Capture the cell that displays the provided text and extract its [X, Y] central coordinate. 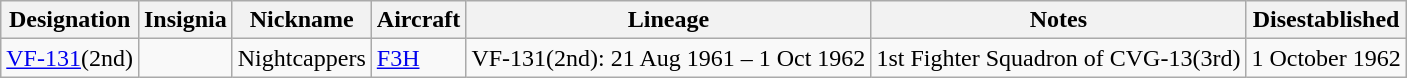
Designation [70, 20]
F3H [418, 58]
VF-131(2nd) [70, 58]
Nightcappers [302, 58]
VF-131(2nd): 21 Aug 1961 – 1 Oct 1962 [668, 58]
Insignia [185, 20]
Nickname [302, 20]
Disestablished [1326, 20]
Aircraft [418, 20]
1 October 1962 [1326, 58]
Lineage [668, 20]
Notes [1058, 20]
1st Fighter Squadron of CVG-13(3rd) [1058, 58]
